Find where the given text appears and provide that cell's center as [x, y] coordinate. 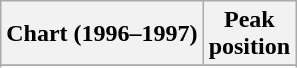
Chart (1996–1997) [102, 34]
Peak position [249, 34]
